Determine the [x, y] coordinate at the center of the cell enclosing the given text.  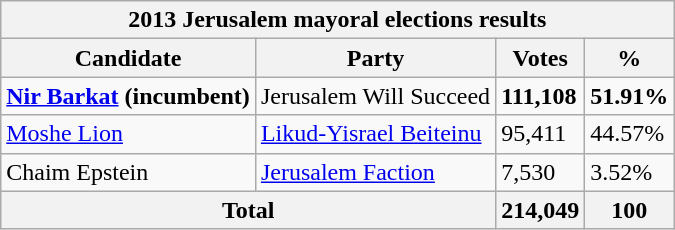
111,108 [540, 96]
3.52% [630, 172]
Chaim Epstein [128, 172]
214,049 [540, 210]
Jerusalem Will Succeed [375, 96]
Likud-Yisrael Beiteinu [375, 134]
Jerusalem Faction [375, 172]
Nir Barkat (incumbent) [128, 96]
44.57% [630, 134]
Candidate [128, 58]
Votes [540, 58]
Total [248, 210]
Party [375, 58]
95,411 [540, 134]
7,530 [540, 172]
100 [630, 210]
Moshe Lion [128, 134]
2013 Jerusalem mayoral elections results [338, 20]
51.91% [630, 96]
% [630, 58]
